Return the [X, Y] coordinate for the center point of the cell that contains the specified text.  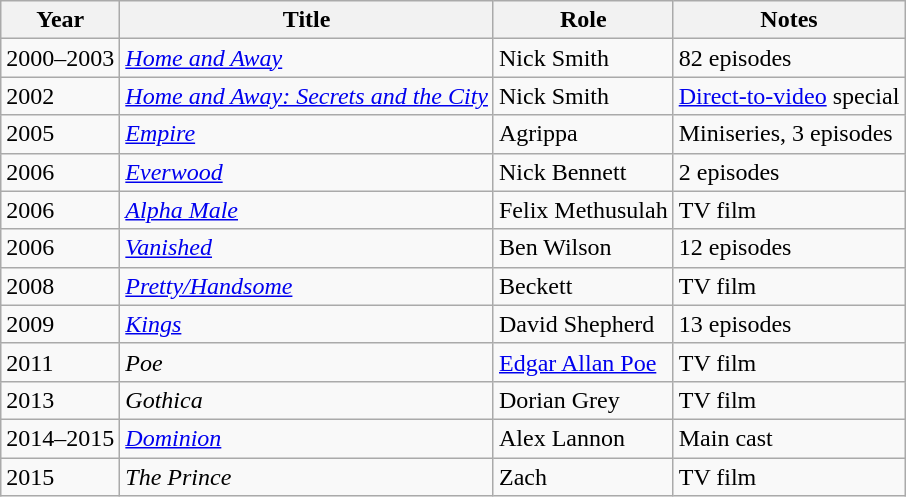
Ben Wilson [583, 248]
Miniseries, 3 episodes [789, 134]
2000–2003 [60, 58]
Role [583, 20]
2008 [60, 286]
Dorian Grey [583, 400]
David Shepherd [583, 324]
2014–2015 [60, 438]
2011 [60, 362]
Edgar Allan Poe [583, 362]
Empire [307, 134]
Notes [789, 20]
Zach [583, 477]
Kings [307, 324]
Agrippa [583, 134]
2015 [60, 477]
Vanished [307, 248]
Home and Away: Secrets and the City [307, 96]
Nick Bennett [583, 172]
Home and Away [307, 58]
13 episodes [789, 324]
Beckett [583, 286]
Alex Lannon [583, 438]
Dominion [307, 438]
Everwood [307, 172]
Poe [307, 362]
Felix Methusulah [583, 210]
2005 [60, 134]
2002 [60, 96]
Direct-to-video special [789, 96]
Main cast [789, 438]
Title [307, 20]
Year [60, 20]
2013 [60, 400]
2 episodes [789, 172]
Alpha Male [307, 210]
Gothica [307, 400]
82 episodes [789, 58]
Pretty/Handsome [307, 286]
12 episodes [789, 248]
The Prince [307, 477]
2009 [60, 324]
